Return [X, Y] of the center of cell containing provided text 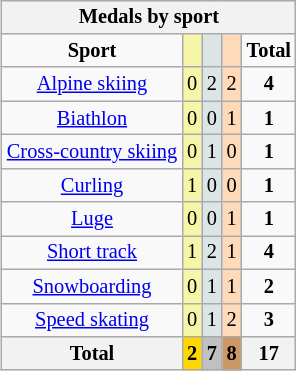
3 [269, 320]
Snowboarding [92, 286]
17 [269, 354]
Curling [92, 185]
Biathlon [92, 118]
Sport [92, 51]
Cross-country skiing [92, 152]
Medals by sport [149, 17]
8 [232, 354]
Speed skating [92, 320]
Alpine skiing [92, 84]
7 [212, 354]
Luge [92, 219]
Short track [92, 253]
